Find where the given text appears and provide that cell's center as (X, Y) coordinate. 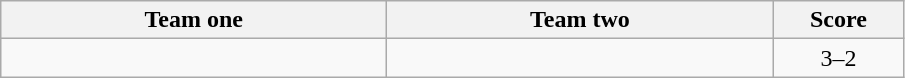
Score (838, 20)
3–2 (838, 58)
Team one (194, 20)
Team two (580, 20)
